From the cell containing the given text, extract its center point as [X, Y] coordinate. 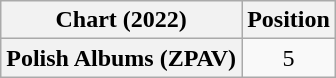
Position [289, 20]
Chart (2022) [122, 20]
Polish Albums (ZPAV) [122, 58]
5 [289, 58]
